From the cell containing the given text, extract its center point as (X, Y) coordinate. 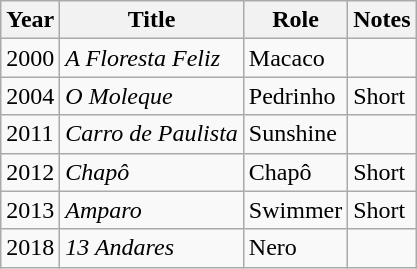
Title (152, 20)
Amparo (152, 210)
Sunshine (295, 134)
Notes (382, 20)
2018 (30, 248)
Year (30, 20)
Macaco (295, 58)
Pedrinho (295, 96)
2000 (30, 58)
Role (295, 20)
Nero (295, 248)
13 Andares (152, 248)
Carro de Paulista (152, 134)
2004 (30, 96)
O Moleque (152, 96)
2012 (30, 172)
2011 (30, 134)
2013 (30, 210)
Swimmer (295, 210)
A Floresta Feliz (152, 58)
